Scan for the cell matching the given text and deliver its (x, y) coordinate at center. 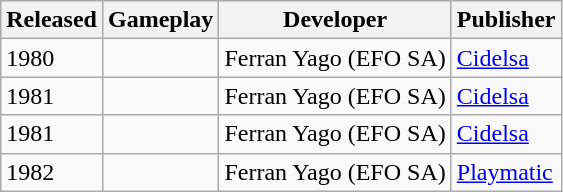
Released (52, 20)
Gameplay (160, 20)
Developer (335, 20)
Publisher (506, 20)
Playmatic (506, 172)
1980 (52, 58)
1982 (52, 172)
